Locate the cell with the specified text and output its (x, y) center coordinate. 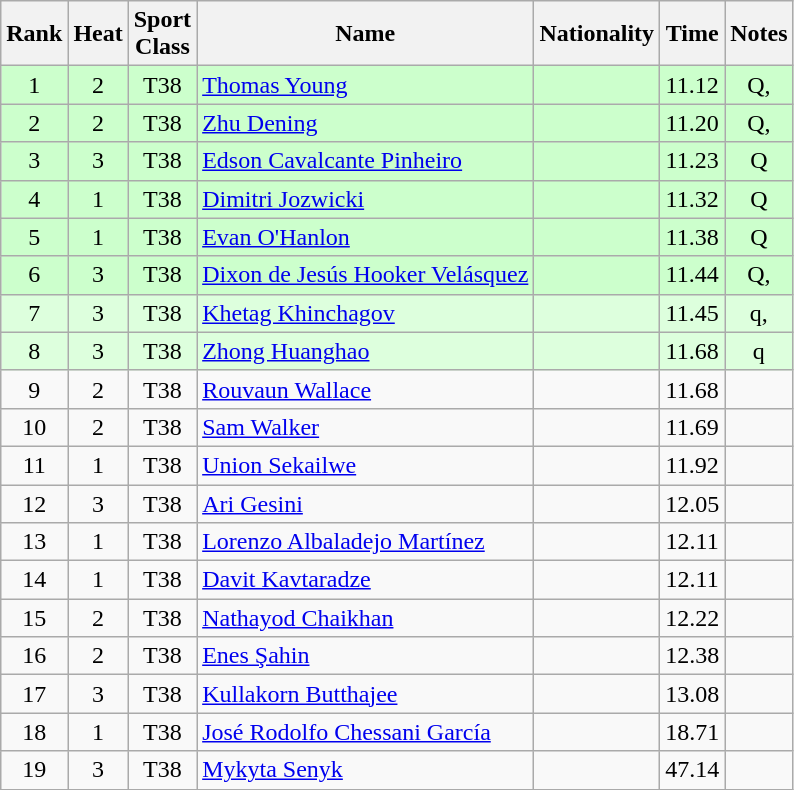
Enes Şahin (366, 656)
7 (34, 313)
Edson Cavalcante Pinheiro (366, 161)
11 (34, 465)
Davit Kavtaradze (366, 580)
Khetag Khinchagov (366, 313)
12 (34, 503)
Union Sekailwe (366, 465)
11.69 (692, 427)
Rank (34, 34)
12.38 (692, 656)
18.71 (692, 732)
Dimitri Jozwicki (366, 199)
Rouvaun Wallace (366, 389)
6 (34, 275)
Time (692, 34)
5 (34, 237)
13 (34, 542)
11.12 (692, 85)
11.45 (692, 313)
10 (34, 427)
11.23 (692, 161)
Dixon de Jesús Hooker Velásquez (366, 275)
Zhu Dening (366, 123)
Name (366, 34)
18 (34, 732)
Nathayod Chaikhan (366, 618)
11.38 (692, 237)
19 (34, 770)
11.32 (692, 199)
9 (34, 389)
47.14 (692, 770)
8 (34, 351)
q (759, 351)
16 (34, 656)
17 (34, 694)
Thomas Young (366, 85)
15 (34, 618)
12.22 (692, 618)
SportClass (162, 34)
Zhong Huanghao (366, 351)
4 (34, 199)
11.20 (692, 123)
Sam Walker (366, 427)
11.92 (692, 465)
14 (34, 580)
Evan O'Hanlon (366, 237)
12.05 (692, 503)
Mykyta Senyk (366, 770)
13.08 (692, 694)
Lorenzo Albaladejo Martínez (366, 542)
José Rodolfo Chessani García (366, 732)
q, (759, 313)
Nationality (597, 34)
Notes (759, 34)
Ari Gesini (366, 503)
11.44 (692, 275)
Heat (98, 34)
Kullakorn Butthajee (366, 694)
